Return (x, y) of the center of cell containing provided text 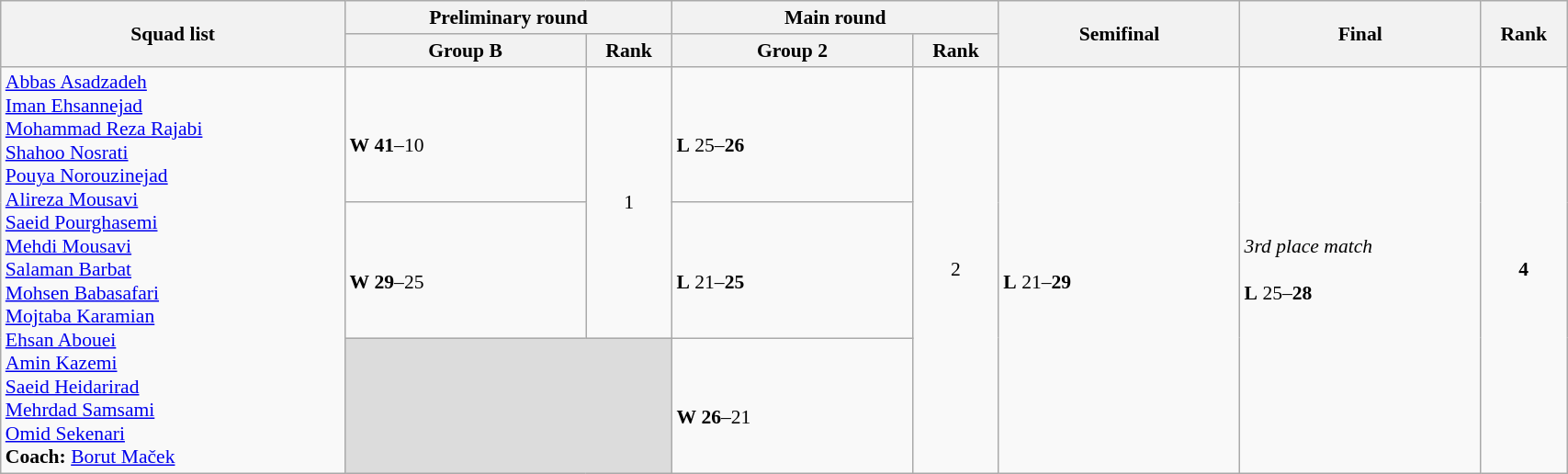
Preliminary round (508, 17)
4 (1524, 270)
L 25–26 (792, 134)
Group B (465, 51)
Main round (835, 17)
Semifinal (1119, 33)
W 41–10 (465, 134)
Squad list (173, 33)
Group 2 (792, 51)
W 29–25 (465, 270)
1 (629, 202)
W 26–21 (792, 406)
L 21–29 (1119, 270)
L 21–25 (792, 270)
Final (1360, 33)
2 (956, 270)
3rd place matchL 25–28 (1360, 270)
